Provide the (X, Y) coordinate of the cell's center where the given text is located.  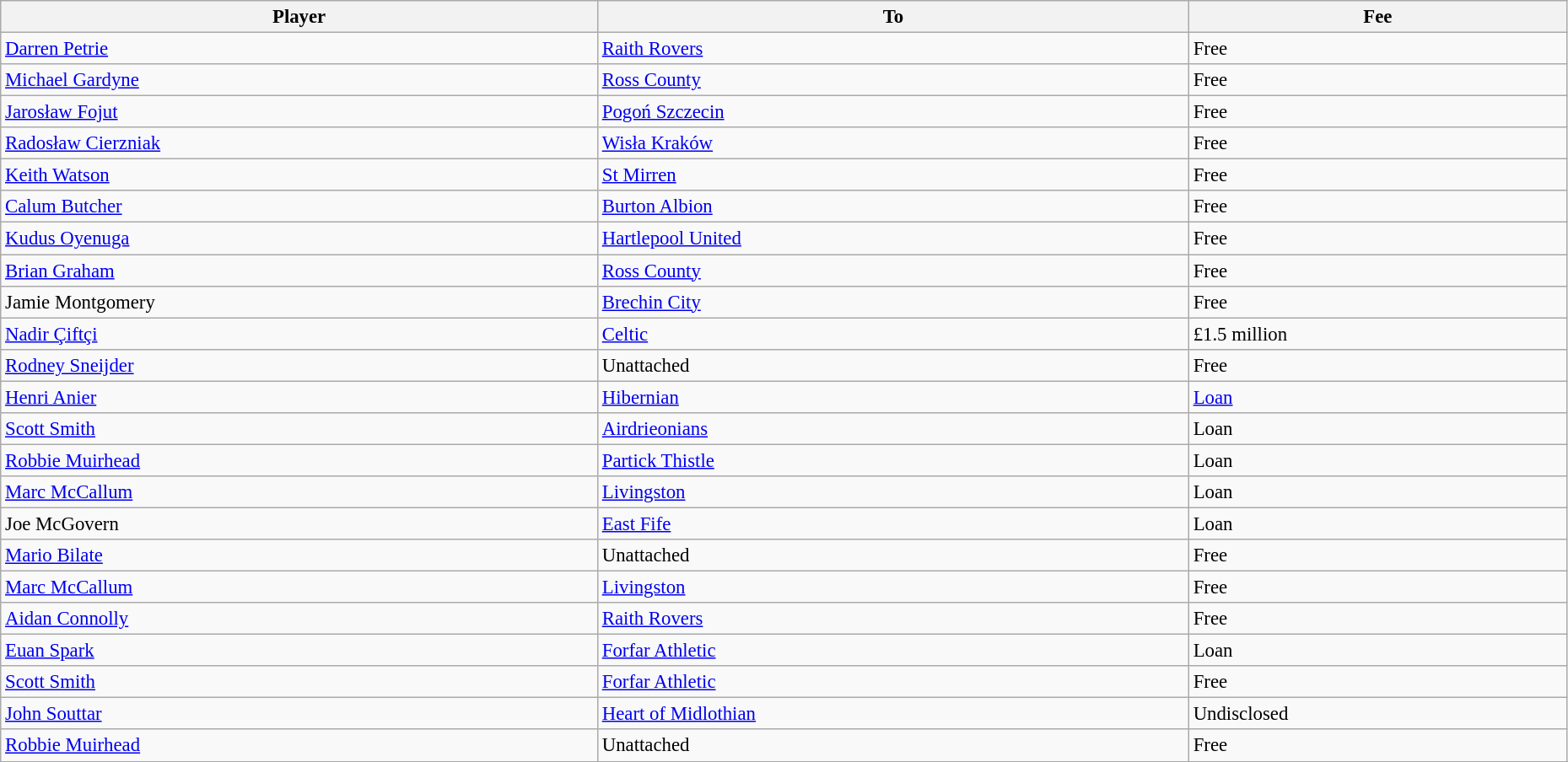
£1.5 million (1377, 334)
Keith Watson (299, 175)
Mario Bilate (299, 555)
Brechin City (892, 302)
Celtic (892, 334)
Michael Gardyne (299, 80)
Nadir Çiftçi (299, 334)
Burton Albion (892, 207)
John Souttar (299, 714)
Henri Anier (299, 397)
Heart of Midlothian (892, 714)
East Fife (892, 523)
St Mirren (892, 175)
Jarosław Fojut (299, 112)
Hartlepool United (892, 239)
Wisła Kraków (892, 143)
Partick Thistle (892, 460)
Hibernian (892, 397)
Rodney Sneijder (299, 365)
Radosław Cierzniak (299, 143)
Airdrieonians (892, 429)
To (892, 17)
Joe McGovern (299, 523)
Aidan Connolly (299, 619)
Euan Spark (299, 651)
Brian Graham (299, 271)
Jamie Montgomery (299, 302)
Calum Butcher (299, 207)
Undisclosed (1377, 714)
Pogoń Szczecin (892, 112)
Player (299, 17)
Kudus Oyenuga (299, 239)
Darren Petrie (299, 49)
Fee (1377, 17)
